From the cell containing the given text, extract its center point as [X, Y] coordinate. 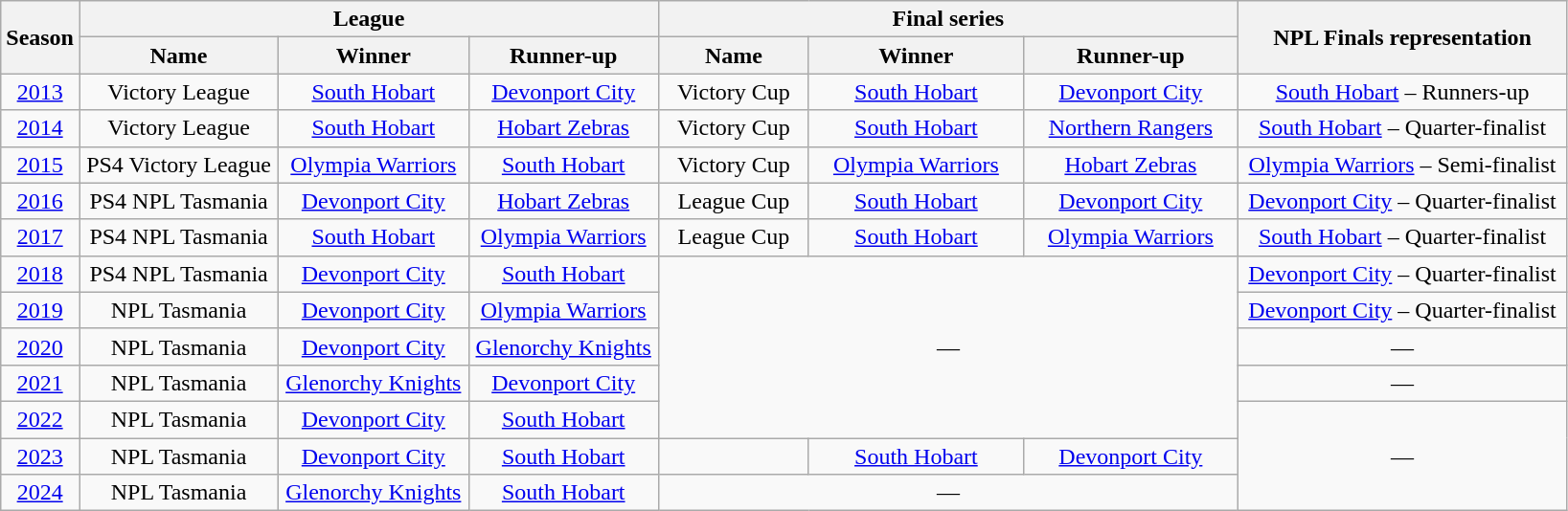
League [368, 19]
Final series [948, 19]
2022 [40, 419]
PS4 Victory League [178, 165]
2018 [40, 274]
2014 [40, 128]
2020 [40, 346]
2016 [40, 201]
Northern Rangers [1130, 128]
2023 [40, 456]
2021 [40, 383]
2019 [40, 310]
2013 [40, 92]
Season [40, 37]
South Hobart – Runners-up [1402, 92]
Olympia Warriors – Semi-finalist [1402, 165]
NPL Finals representation [1402, 37]
2017 [40, 237]
2015 [40, 165]
2024 [40, 493]
